Determine the [x, y] coordinate at the center of the cell enclosing the given text.  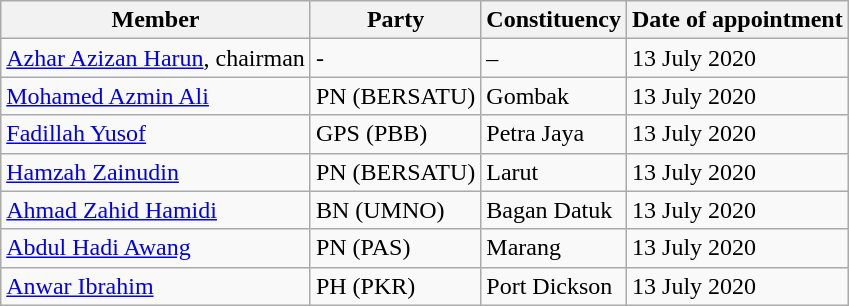
Petra Jaya [554, 134]
Member [156, 20]
BN (UMNO) [395, 210]
Mohamed Azmin Ali [156, 96]
Abdul Hadi Awang [156, 248]
- [395, 58]
Ahmad Zahid Hamidi [156, 210]
Hamzah Zainudin [156, 172]
GPS (PBB) [395, 134]
Date of appointment [738, 20]
Port Dickson [554, 286]
Gombak [554, 96]
Party [395, 20]
Fadillah Yusof [156, 134]
Constituency [554, 20]
Bagan Datuk [554, 210]
PH (PKR) [395, 286]
– [554, 58]
Anwar Ibrahim [156, 286]
PN (PAS) [395, 248]
Azhar Azizan Harun, chairman [156, 58]
Marang [554, 248]
Larut [554, 172]
